Capture the cell that displays the provided text and extract its [X, Y] central coordinate. 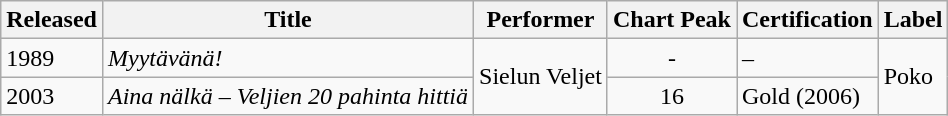
Chart Peak [672, 20]
Title [288, 20]
Aina nälkä – Veljien 20 pahinta hittiä [288, 96]
– [807, 58]
Poko [913, 77]
Released [52, 20]
Sielun Veljet [541, 77]
Performer [541, 20]
- [672, 58]
Gold (2006) [807, 96]
Label [913, 20]
1989 [52, 58]
2003 [52, 96]
Myytävänä! [288, 58]
16 [672, 96]
Certification [807, 20]
